From the cell containing the given text, extract its center point as [X, Y] coordinate. 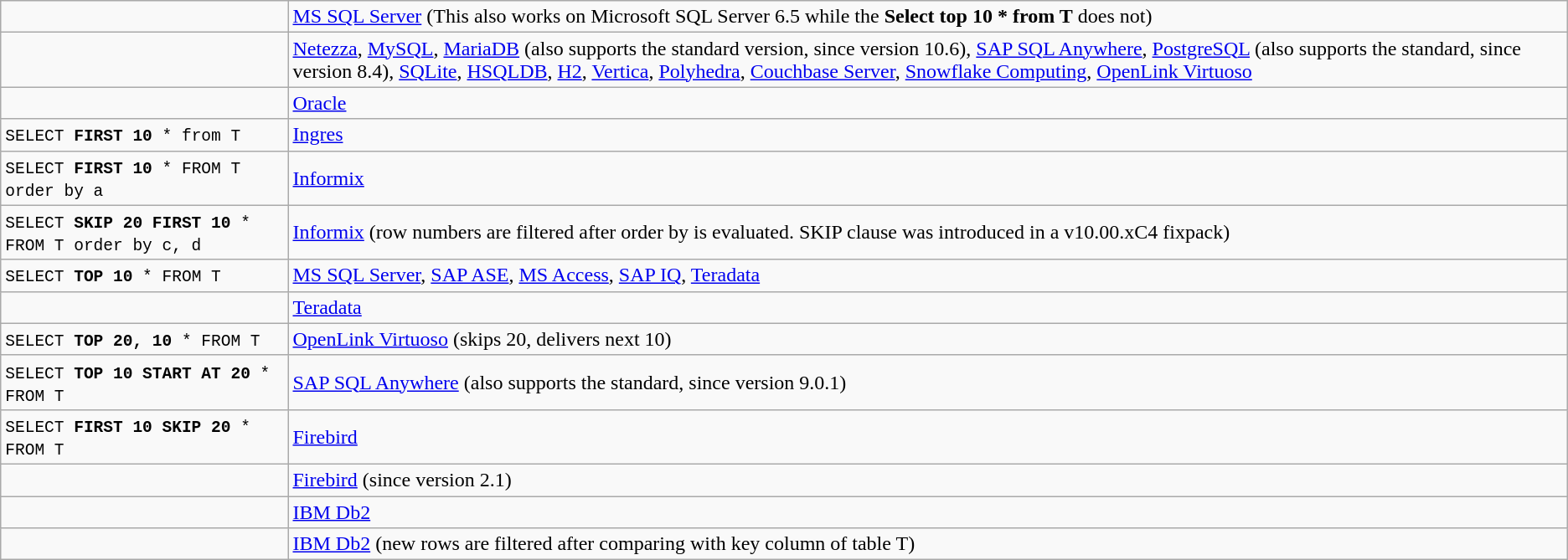
Firebird (since version 2.1) [928, 480]
IBM Db2 (new rows are filtered after comparing with key column of table T) [928, 544]
SELECT SKIP 20 FIRST 10 * FROM T order by c, d [144, 233]
OpenLink Virtuoso (skips 20, delivers next 10) [928, 339]
MS SQL Server, SAP ASE, MS Access, SAP IQ, Teradata [928, 275]
Oracle [928, 103]
MS SQL Server (This also works on Microsoft SQL Server 6.5 while the Select top 10 * from T does not) [928, 17]
Informix (row numbers are filtered after order by is evaluated. SKIP clause was introduced in a v10.00.xC4 fixpack) [928, 233]
Teradata [928, 307]
SAP SQL Anywhere (also supports the standard, since version 9.0.1) [928, 382]
SELECT TOP 10 * FROM T [144, 275]
SELECT FIRST 10 * from T [144, 135]
IBM Db2 [928, 511]
Informix [928, 177]
SELECT FIRST 10 SKIP 20 * FROM T [144, 437]
Ingres [928, 135]
SELECT TOP 10 START AT 20 * FROM T [144, 382]
SELECT FIRST 10 * FROM T order by a [144, 177]
Firebird [928, 437]
SELECT TOP 20, 10 * FROM T [144, 339]
